Search for the cell housing the specified text and yield its (x, y) center coordinate. 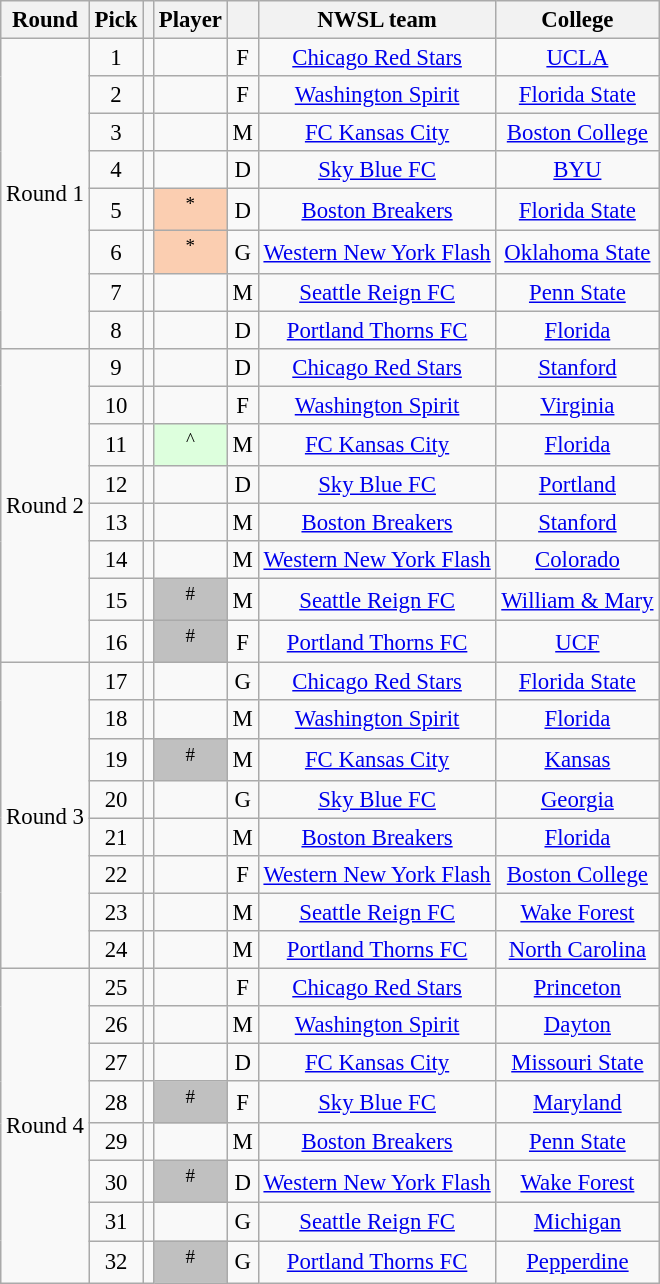
Dayton (578, 1025)
Princeton (578, 987)
Colorado (578, 560)
Pepperdine (578, 1262)
Round 2 (45, 506)
27 (116, 1063)
Virginia (578, 405)
15 (116, 600)
UCLA (578, 58)
8 (116, 330)
30 (116, 1182)
Michigan (578, 1222)
12 (116, 485)
4 (116, 170)
Missouri State (578, 1063)
17 (116, 682)
Kansas (578, 759)
Round (45, 20)
Round 3 (45, 816)
23 (116, 912)
North Carolina (578, 950)
Georgia (578, 799)
Oklahoma State (578, 252)
20 (116, 799)
Pick (116, 20)
22 (116, 875)
13 (116, 522)
10 (116, 405)
29 (116, 1142)
5 (116, 210)
1 (116, 58)
31 (116, 1222)
26 (116, 1025)
Maryland (578, 1102)
William & Mary (578, 600)
Round 4 (45, 1126)
BYU (578, 170)
3 (116, 133)
7 (116, 292)
Portland (578, 485)
32 (116, 1262)
2 (116, 95)
Player (190, 20)
^ (190, 445)
21 (116, 837)
24 (116, 950)
18 (116, 720)
11 (116, 445)
28 (116, 1102)
UCF (578, 642)
25 (116, 987)
6 (116, 252)
9 (116, 367)
NWSL team (377, 20)
College (578, 20)
Round 1 (45, 194)
14 (116, 560)
19 (116, 759)
16 (116, 642)
